Extract the [X, Y] coordinate from the center of the cell holding the provided text.  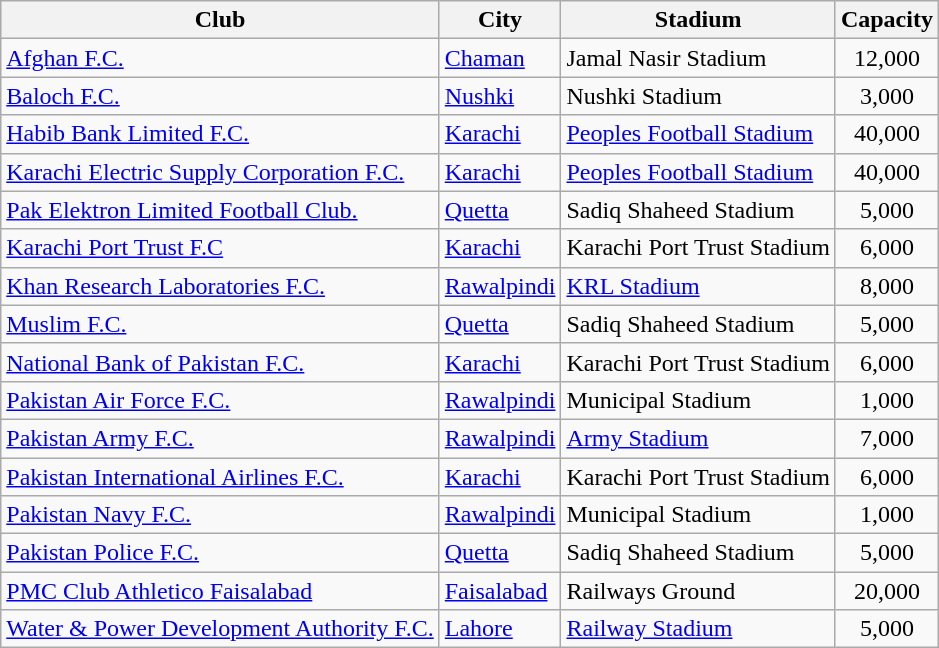
8,000 [886, 286]
12,000 [886, 58]
National Bank of Pakistan F.C. [220, 362]
Afghan F.C. [220, 58]
Pakistan International Airlines F.C. [220, 477]
Club [220, 20]
Stadium [698, 20]
Water & Power Development Authority F.C. [220, 629]
Pakistan Navy F.C. [220, 515]
Karachi Port Trust F.C [220, 248]
Khan Research Laboratories F.C. [220, 286]
3,000 [886, 96]
Chaman [500, 58]
Army Stadium [698, 438]
Faisalabad [500, 591]
Railway Stadium [698, 629]
Karachi Electric Supply Corporation F.C. [220, 172]
Pakistan Air Force F.C. [220, 400]
Pakistan Police F.C. [220, 553]
Pak Elektron Limited Football Club. [220, 210]
City [500, 20]
Capacity [886, 20]
7,000 [886, 438]
Muslim F.C. [220, 324]
Habib Bank Limited F.C. [220, 134]
Jamal Nasir Stadium [698, 58]
PMC Club Athletico Faisalabad [220, 591]
Nushki Stadium [698, 96]
Nushki [500, 96]
Pakistan Army F.C. [220, 438]
KRL Stadium [698, 286]
Lahore [500, 629]
Railways Ground [698, 591]
20,000 [886, 591]
Baloch F.C. [220, 96]
